Identify which cell holds the provided text, then report its (x, y) central coordinate. 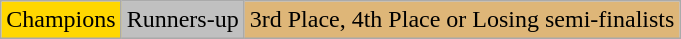
3rd Place, 4th Place or Losing semi-finalists (462, 20)
Runners-up (182, 20)
Champions (61, 20)
